Find where the given text appears and provide that cell's center as [x, y] coordinate. 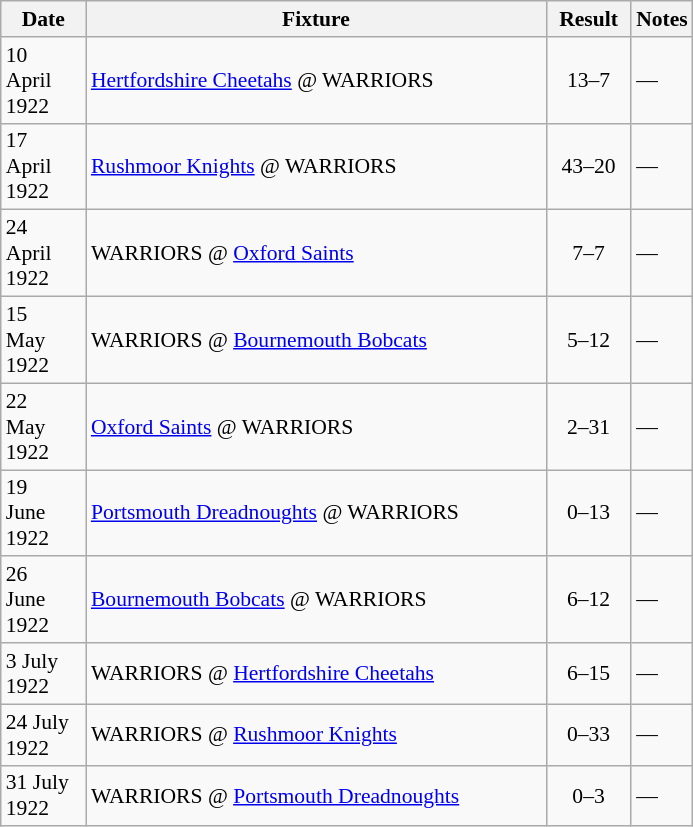
Bournemouth Bobcats @ WARRIORS [316, 600]
10 April 1922 [44, 80]
6–15 [588, 674]
22 May 1922 [44, 426]
WARRIORS @ Rushmoor Knights [316, 734]
7–7 [588, 254]
0–3 [588, 796]
Date [44, 19]
WARRIORS @ Portsmouth Dreadnoughts [316, 796]
2–31 [588, 426]
Hertfordshire Cheetahs @ WARRIORS [316, 80]
3 July 1922 [44, 674]
15 May 1922 [44, 340]
Portsmouth Dreadnoughts @ WARRIORS [316, 514]
0–13 [588, 514]
24 April 1922 [44, 254]
26 June 1922 [44, 600]
Result [588, 19]
17 April 1922 [44, 166]
5–12 [588, 340]
WARRIORS @ Hertfordshire Cheetahs [316, 674]
WARRIORS @ Bournemouth Bobcats [316, 340]
Fixture [316, 19]
WARRIORS @ Oxford Saints [316, 254]
Rushmoor Knights @ WARRIORS [316, 166]
13–7 [588, 80]
Notes [662, 19]
Oxford Saints @ WARRIORS [316, 426]
43–20 [588, 166]
6–12 [588, 600]
0–33 [588, 734]
31 July 1922 [44, 796]
19 June 1922 [44, 514]
24 July 1922 [44, 734]
